Return [x, y] of the center of cell containing provided text 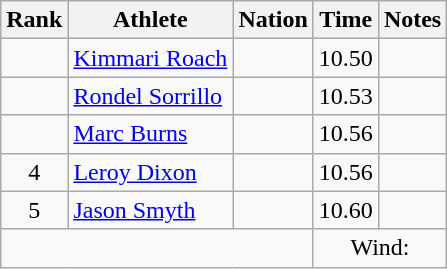
Rondel Sorrillo [150, 96]
4 [34, 172]
Jason Smyth [150, 210]
Nation [273, 20]
10.50 [346, 58]
10.60 [346, 210]
Wind: [380, 248]
Marc Burns [150, 134]
Rank [34, 20]
Time [346, 20]
5 [34, 210]
Athlete [150, 20]
10.53 [346, 96]
Leroy Dixon [150, 172]
Notes [412, 20]
Kimmari Roach [150, 58]
